Identify which cell holds the provided text, then report its [X, Y] central coordinate. 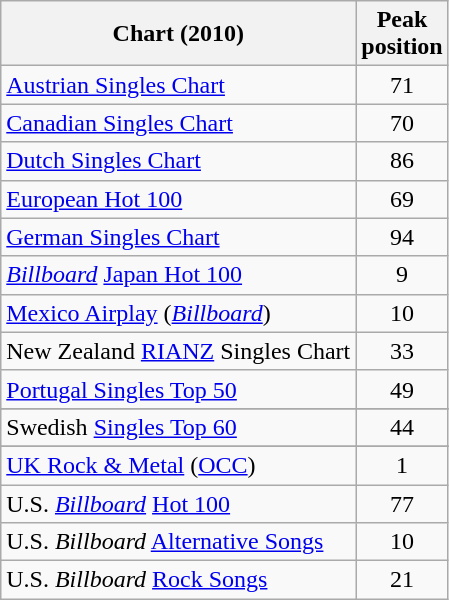
Dutch Singles Chart [178, 161]
44 [402, 427]
77 [402, 503]
Swedish Singles Top 60 [178, 427]
Billboard Japan Hot 100 [178, 275]
Portugal Singles Top 50 [178, 389]
71 [402, 85]
Austrian Singles Chart [178, 85]
69 [402, 199]
1 [402, 465]
9 [402, 275]
33 [402, 351]
Canadian Singles Chart [178, 123]
UK Rock & Metal (OCC) [178, 465]
Mexico Airplay (Billboard) [178, 313]
European Hot 100 [178, 199]
U.S. Billboard Rock Songs [178, 580]
86 [402, 161]
49 [402, 389]
U.S. Billboard Hot 100 [178, 503]
Peakposition [402, 34]
94 [402, 237]
21 [402, 580]
New Zealand RIANZ Singles Chart [178, 351]
German Singles Chart [178, 237]
70 [402, 123]
Chart (2010) [178, 34]
U.S. Billboard Alternative Songs [178, 542]
